From the cell containing the given text, extract its center point as [x, y] coordinate. 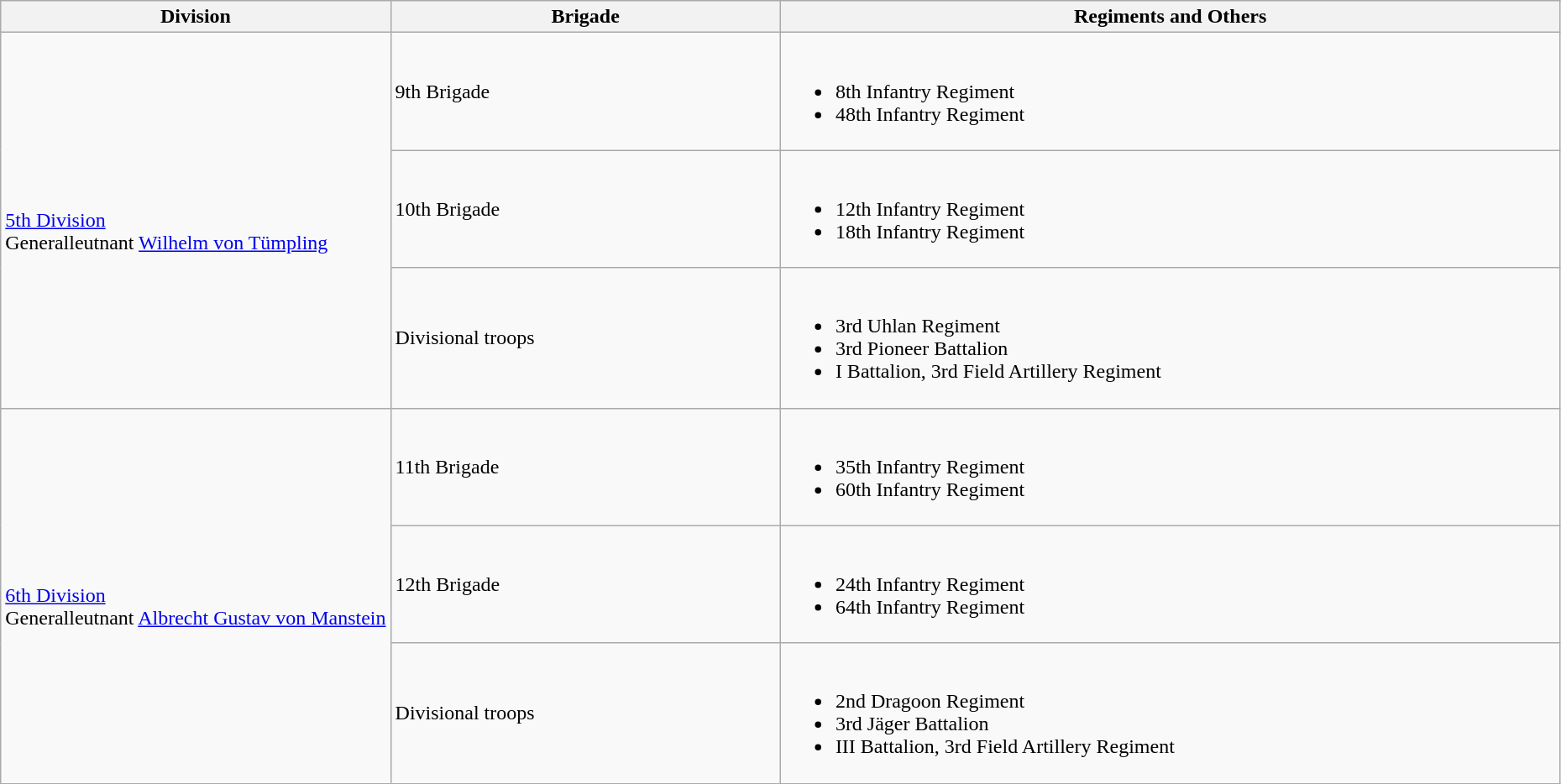
5th Division Generalleutnant Wilhelm von Tümpling [196, 220]
Division [196, 17]
Brigade [585, 17]
Regiments and Others [1171, 17]
12th Brigade [585, 584]
2nd Dragoon Regiment 3rd Jäger BattalionIII Battalion, 3rd Field Artillery Regiment [1171, 713]
9th Brigade [585, 91]
35th Infantry Regiment60th Infantry Regiment [1171, 467]
12th Infantry Regiment18th Infantry Regiment [1171, 209]
6th Division Generalleutnant Albrecht Gustav von Manstein [196, 596]
3rd Uhlan Regiment 3rd Pioneer BattalionI Battalion, 3rd Field Artillery Regiment [1171, 337]
11th Brigade [585, 467]
10th Brigade [585, 209]
24th Infantry Regiment64th Infantry Regiment [1171, 584]
8th Infantry Regiment48th Infantry Regiment [1171, 91]
